Locate the cell with the specified text and output its (x, y) center coordinate. 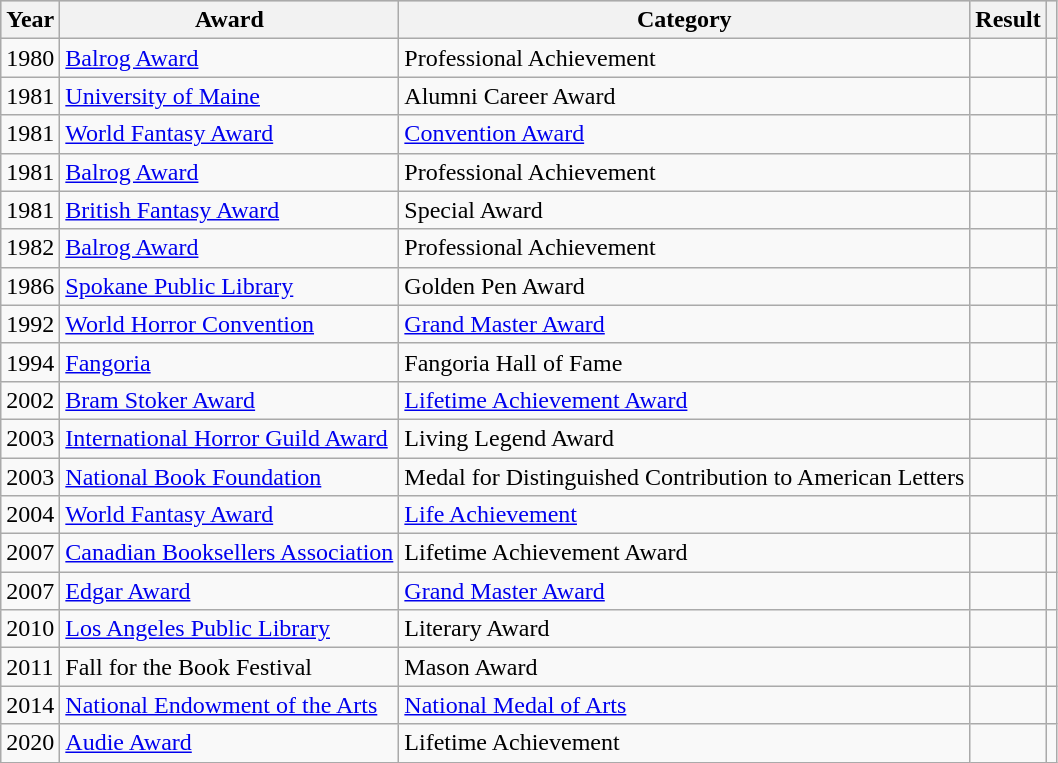
Canadian Booksellers Association (230, 553)
Special Award (684, 210)
2002 (30, 400)
Award (230, 20)
Life Achievement (684, 515)
Fangoria (230, 362)
Bram Stoker Award (230, 400)
1994 (30, 362)
Category (684, 20)
Lifetime Achievement (684, 743)
1982 (30, 248)
2010 (30, 629)
Medal for Distinguished Contribution to American Letters (684, 477)
Result (1008, 20)
2011 (30, 667)
Audie Award (230, 743)
Alumni Career Award (684, 96)
University of Maine (230, 96)
Fangoria Hall of Fame (684, 362)
Living Legend Award (684, 438)
Year (30, 20)
2020 (30, 743)
1986 (30, 286)
Mason Award (684, 667)
British Fantasy Award (230, 210)
Edgar Award (230, 591)
National Book Foundation (230, 477)
National Medal of Arts (684, 705)
2004 (30, 515)
Literary Award (684, 629)
International Horror Guild Award (230, 438)
Golden Pen Award (684, 286)
National Endowment of the Arts (230, 705)
1992 (30, 324)
Convention Award (684, 134)
World Horror Convention (230, 324)
Los Angeles Public Library (230, 629)
Spokane Public Library (230, 286)
2014 (30, 705)
Fall for the Book Festival (230, 667)
1980 (30, 58)
